Provide the (x, y) coordinate of the cell's center where the given text is located.  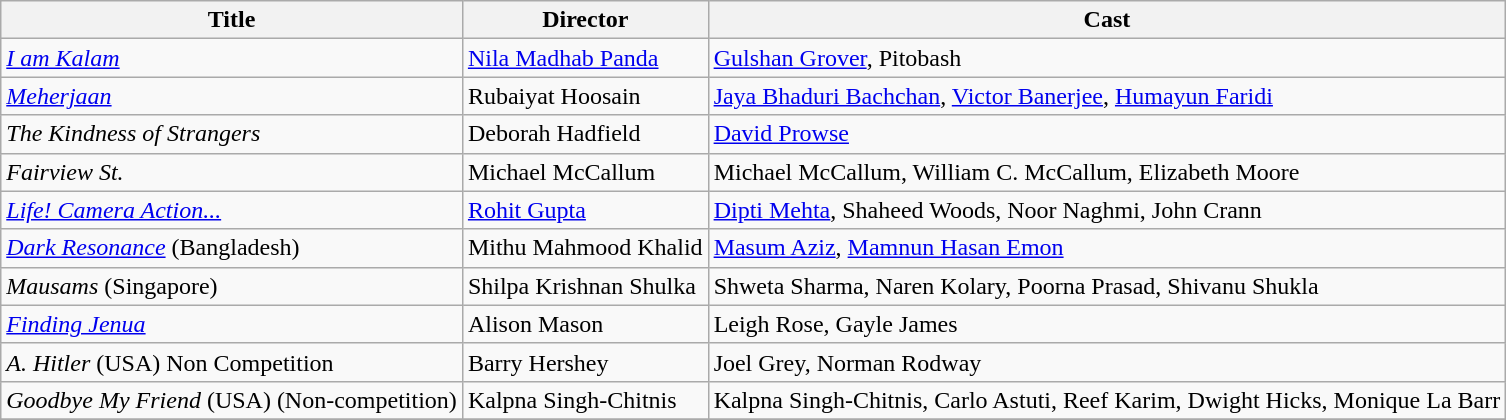
Michael McCallum (585, 172)
Nila Madhab Panda (585, 58)
Dark Resonance (Bangladesh) (232, 248)
I am Kalam (232, 58)
Mithu Mahmood Khalid (585, 248)
Shweta Sharma, Naren Kolary, Poorna Prasad, Shivanu Shukla (1107, 286)
Rohit Gupta (585, 210)
Barry Hershey (585, 362)
Finding Jenua (232, 324)
The Kindness of Strangers (232, 134)
Kalpna Singh-Chitnis (585, 400)
Title (232, 20)
Rubaiyat Hoosain (585, 96)
Cast (1107, 20)
David Prowse (1107, 134)
Kalpna Singh-Chitnis, Carlo Astuti, Reef Karim, Dwight Hicks, Monique La Barr (1107, 400)
Joel Grey, Norman Rodway (1107, 362)
Fairview St. (232, 172)
Dipti Mehta, Shaheed Woods, Noor Naghmi, John Crann (1107, 210)
Jaya Bhaduri Bachchan, Victor Banerjee, Humayun Faridi (1107, 96)
Shilpa Krishnan Shulka (585, 286)
A. Hitler (USA) Non Competition (232, 362)
Deborah Hadfield (585, 134)
Meherjaan (232, 96)
Director (585, 20)
Michael McCallum, William C. McCallum, Elizabeth Moore (1107, 172)
Masum Aziz, Mamnun Hasan Emon (1107, 248)
Leigh Rose, Gayle James (1107, 324)
Life! Camera Action... (232, 210)
Alison Mason (585, 324)
Mausams (Singapore) (232, 286)
Gulshan Grover, Pitobash (1107, 58)
Goodbye My Friend (USA) (Non-competition) (232, 400)
